For the text-containing cell, return its midpoint in [x, y] coordinate format. 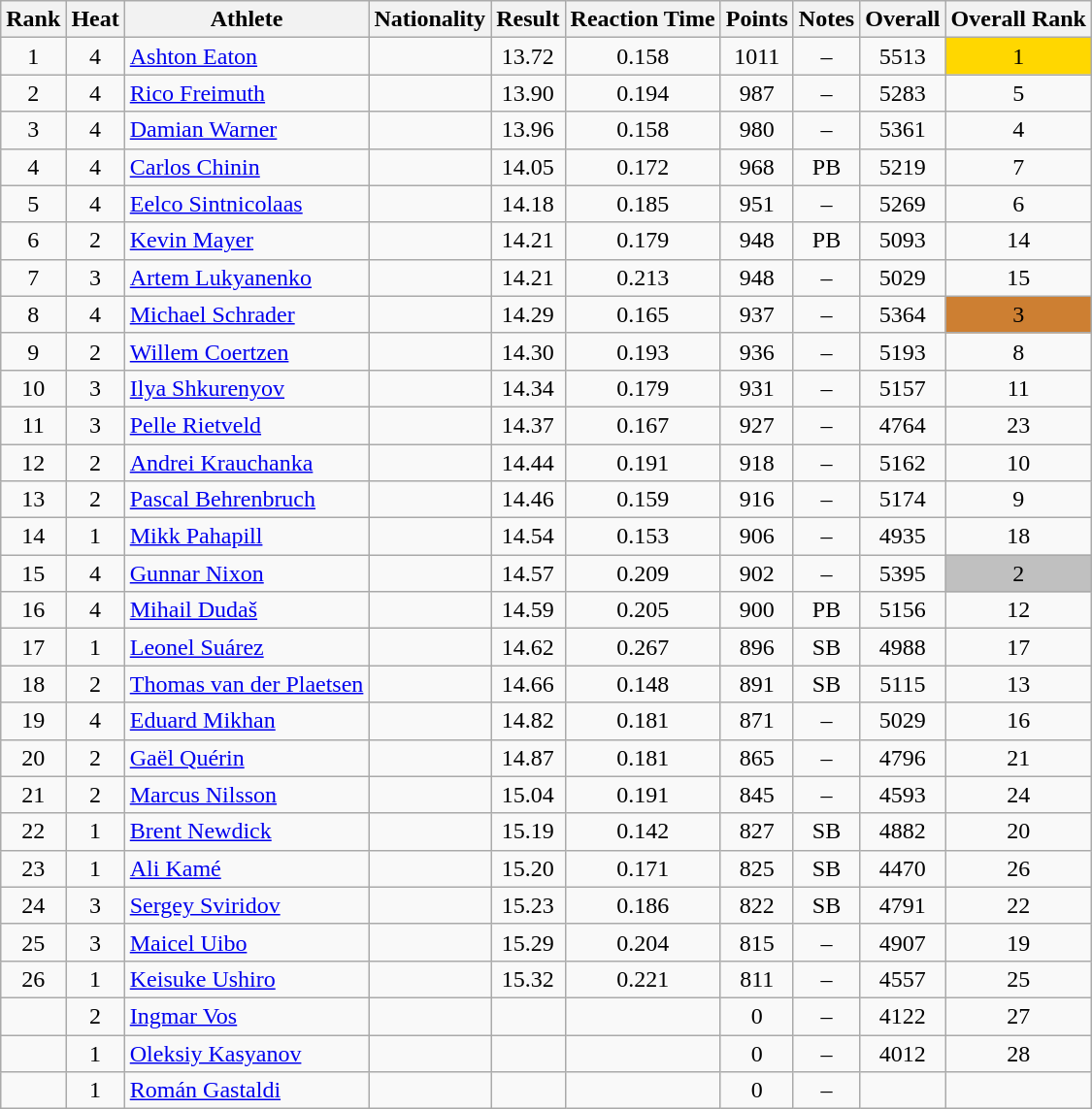
4557 [903, 979]
0.204 [643, 942]
15.04 [528, 795]
1011 [757, 56]
Oleksiy Kasyanov [247, 1053]
987 [757, 93]
Maicel Uibo [247, 942]
14.87 [528, 758]
15.32 [528, 979]
5283 [903, 93]
0.205 [643, 610]
0.167 [643, 425]
13.90 [528, 93]
15.23 [528, 905]
5156 [903, 610]
14.44 [528, 463]
5157 [903, 388]
5513 [903, 56]
27 [1018, 1016]
0.165 [643, 314]
927 [757, 425]
811 [757, 979]
5395 [903, 573]
825 [757, 868]
0.148 [643, 684]
4122 [903, 1016]
5174 [903, 500]
4012 [903, 1053]
Román Gastaldi [247, 1091]
4796 [903, 758]
15.29 [528, 942]
13.96 [528, 130]
14.30 [528, 351]
Brent Newdick [247, 832]
Overall [903, 19]
14.59 [528, 610]
937 [757, 314]
4988 [903, 647]
0.142 [643, 832]
0.193 [643, 351]
14.34 [528, 388]
0.171 [643, 868]
Carlos Chinin [247, 167]
5364 [903, 314]
Reaction Time [643, 19]
Nationality [430, 19]
865 [757, 758]
4791 [903, 905]
Gunnar Nixon [247, 573]
14.82 [528, 721]
15.19 [528, 832]
5269 [903, 204]
Pascal Behrenbruch [247, 500]
Mikk Pahapill [247, 537]
Heat [95, 19]
4470 [903, 868]
968 [757, 167]
0.186 [643, 905]
4907 [903, 942]
Gaël Quérin [247, 758]
0.267 [643, 647]
14.57 [528, 573]
906 [757, 537]
5219 [903, 167]
Result [528, 19]
0.185 [643, 204]
Rico Freimuth [247, 93]
14.18 [528, 204]
891 [757, 684]
Ingmar Vos [247, 1016]
845 [757, 795]
4764 [903, 425]
0.153 [643, 537]
0.172 [643, 167]
Keisuke Ushiro [247, 979]
Points [757, 19]
Notes [826, 19]
0.213 [643, 277]
Leonel Suárez [247, 647]
14.46 [528, 500]
4882 [903, 832]
Thomas van der Plaetsen [247, 684]
Sergey Sviridov [247, 905]
0.209 [643, 573]
Willem Coertzen [247, 351]
936 [757, 351]
5115 [903, 684]
14.05 [528, 167]
827 [757, 832]
Ashton Eaton [247, 56]
Athlete [247, 19]
Overall Rank [1018, 19]
5193 [903, 351]
14.29 [528, 314]
14.66 [528, 684]
Kevin Mayer [247, 241]
28 [1018, 1053]
Artem Lukyanenko [247, 277]
0.159 [643, 500]
15.20 [528, 868]
980 [757, 130]
951 [757, 204]
14.54 [528, 537]
815 [757, 942]
5093 [903, 241]
822 [757, 905]
14.37 [528, 425]
0.194 [643, 93]
4935 [903, 537]
Eduard Mikhan [247, 721]
900 [757, 610]
Rank [33, 19]
871 [757, 721]
Ali Kamé [247, 868]
Eelco Sintnicolaas [247, 204]
Marcus Nilsson [247, 795]
Michael Schrader [247, 314]
Ilya Shkurenyov [247, 388]
0.221 [643, 979]
918 [757, 463]
5361 [903, 130]
931 [757, 388]
Andrei Krauchanka [247, 463]
902 [757, 573]
5162 [903, 463]
896 [757, 647]
14.62 [528, 647]
Damian Warner [247, 130]
Mihail Dudaš [247, 610]
Pelle Rietveld [247, 425]
916 [757, 500]
13.72 [528, 56]
4593 [903, 795]
